Output the (x, y) coordinate of the center of the cell containing the given text.  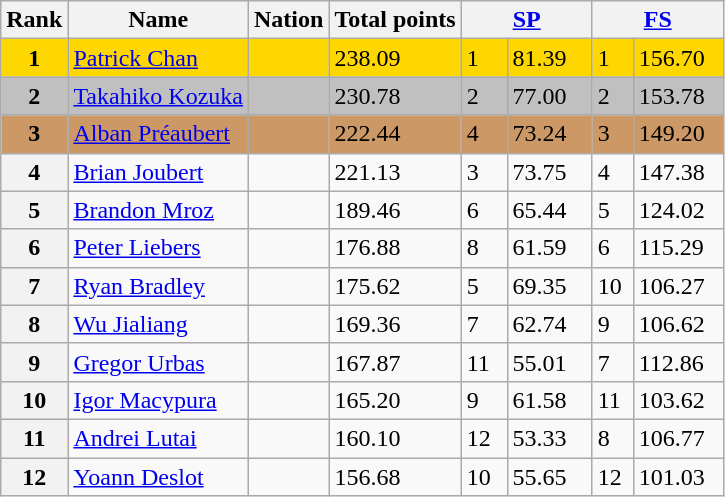
165.20 (395, 400)
160.10 (395, 438)
106.62 (678, 324)
65.44 (550, 210)
Andrei Lutai (158, 438)
Brandon Mroz (158, 210)
Gregor Urbas (158, 362)
69.35 (550, 286)
106.77 (678, 438)
77.00 (550, 96)
Total points (395, 20)
Nation (289, 20)
156.68 (395, 477)
Name (158, 20)
Patrick Chan (158, 58)
Takahiko Kozuka (158, 96)
222.44 (395, 134)
169.36 (395, 324)
Alban Préaubert (158, 134)
73.24 (550, 134)
153.78 (678, 96)
230.78 (395, 96)
124.02 (678, 210)
189.46 (395, 210)
Yoann Deslot (158, 477)
61.58 (550, 400)
167.87 (395, 362)
Rank (34, 20)
73.75 (550, 172)
149.20 (678, 134)
147.38 (678, 172)
55.01 (550, 362)
156.70 (678, 58)
Ryan Bradley (158, 286)
101.03 (678, 477)
103.62 (678, 400)
FS (658, 20)
SP (526, 20)
238.09 (395, 58)
175.62 (395, 286)
55.65 (550, 477)
176.88 (395, 248)
61.59 (550, 248)
53.33 (550, 438)
112.86 (678, 362)
62.74 (550, 324)
Igor Macypura (158, 400)
Brian Joubert (158, 172)
81.39 (550, 58)
106.27 (678, 286)
221.13 (395, 172)
Wu Jialiang (158, 324)
Peter Liebers (158, 248)
115.29 (678, 248)
